Capture the cell that displays the provided text and extract its [x, y] central coordinate. 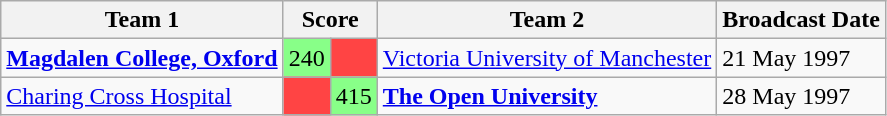
Broadcast Date [802, 20]
240 [306, 58]
Charing Cross Hospital [142, 96]
Team 2 [547, 20]
28 May 1997 [802, 96]
Team 1 [142, 20]
Victoria University of Manchester [547, 58]
Magdalen College, Oxford [142, 58]
21 May 1997 [802, 58]
Score [330, 20]
The Open University [547, 96]
415 [354, 96]
